Identify which cell holds the provided text, then report its (x, y) central coordinate. 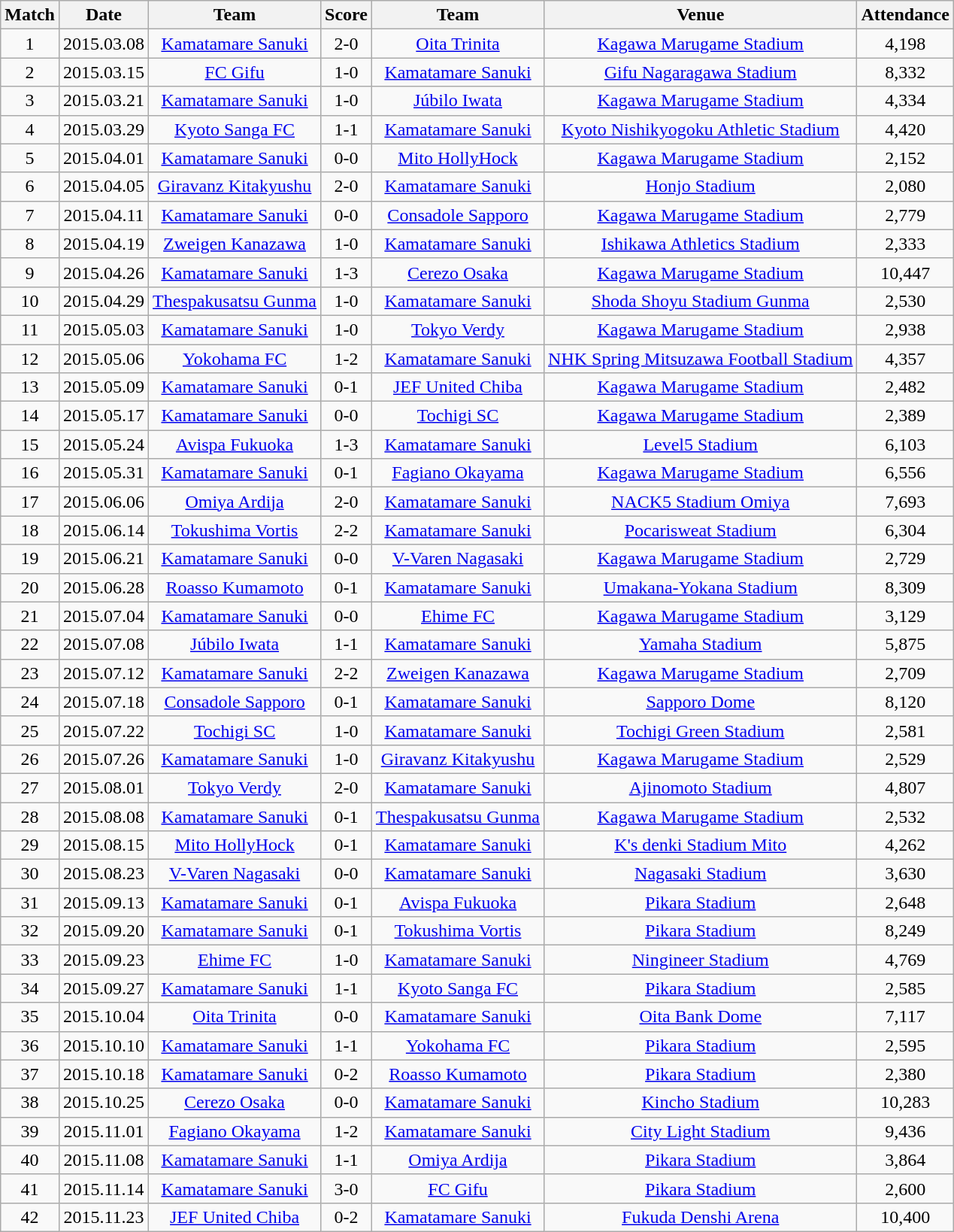
36 (30, 1045)
K's denki Stadium Mito (701, 845)
City Light Stadium (701, 1131)
2015.06.28 (104, 587)
35 (30, 1017)
Gifu Nagaragawa Stadium (701, 72)
2,080 (905, 187)
28 (30, 816)
2 (30, 72)
4,334 (905, 101)
2015.03.15 (104, 72)
Kincho Stadium (701, 1103)
2,729 (905, 559)
2015.11.23 (104, 1217)
8,309 (905, 587)
2015.10.25 (104, 1103)
9,436 (905, 1131)
13 (30, 387)
Oita Bank Dome (701, 1017)
2015.03.21 (104, 101)
2015.04.26 (104, 272)
Tochigi Green Stadium (701, 730)
1 (30, 44)
6,556 (905, 473)
2,779 (905, 215)
8 (30, 244)
2015.08.15 (104, 845)
2015.08.23 (104, 874)
4 (30, 129)
2015.04.05 (104, 187)
6 (30, 187)
2015.04.19 (104, 244)
NHK Spring Mitsuzawa Football Stadium (701, 359)
2015.11.08 (104, 1160)
2,595 (905, 1045)
10,447 (905, 272)
18 (30, 530)
7,693 (905, 502)
2,152 (905, 158)
10 (30, 301)
2015.07.08 (104, 645)
7 (30, 215)
5 (30, 158)
2,709 (905, 673)
NACK5 Stadium Omiya (701, 502)
7,117 (905, 1017)
21 (30, 616)
2015.10.04 (104, 1017)
2015.06.14 (104, 530)
3 (30, 101)
2,648 (905, 903)
Nagasaki Stadium (701, 874)
2015.07.04 (104, 616)
32 (30, 931)
25 (30, 730)
2015.05.09 (104, 387)
2015.05.06 (104, 359)
2015.07.18 (104, 702)
39 (30, 1131)
2,581 (905, 730)
17 (30, 502)
37 (30, 1074)
6,103 (905, 445)
4,807 (905, 787)
24 (30, 702)
2015.10.18 (104, 1074)
4,769 (905, 960)
3,864 (905, 1160)
2,530 (905, 301)
2,482 (905, 387)
20 (30, 587)
34 (30, 988)
4,262 (905, 845)
2,333 (905, 244)
Attendance (905, 15)
2015.10.10 (104, 1045)
41 (30, 1188)
3,129 (905, 616)
8,120 (905, 702)
26 (30, 759)
2015.05.17 (104, 416)
23 (30, 673)
Score (347, 15)
2,600 (905, 1188)
Level5 Stadium (701, 445)
Ishikawa Athletics Stadium (701, 244)
9 (30, 272)
Sapporo Dome (701, 702)
8,332 (905, 72)
2015.11.14 (104, 1188)
14 (30, 416)
3,630 (905, 874)
2015.05.03 (104, 329)
Kyoto Nishikyogoku Athletic Stadium (701, 129)
Umakana-Yokana Stadium (701, 587)
4,357 (905, 359)
2,529 (905, 759)
33 (30, 960)
2,380 (905, 1074)
22 (30, 645)
11 (30, 329)
2015.09.13 (104, 903)
Pocarisweat Stadium (701, 530)
2015.08.08 (104, 816)
2015.06.21 (104, 559)
2015.03.08 (104, 44)
19 (30, 559)
15 (30, 445)
2015.07.12 (104, 673)
2,585 (905, 988)
16 (30, 473)
Shoda Shoyu Stadium Gunma (701, 301)
8,249 (905, 931)
2015.05.31 (104, 473)
4,420 (905, 129)
31 (30, 903)
Ajinomoto Stadium (701, 787)
2015.09.20 (104, 931)
Match (30, 15)
2,938 (905, 329)
2015.06.06 (104, 502)
2015.04.29 (104, 301)
Yamaha Stadium (701, 645)
2015.07.22 (104, 730)
Honjo Stadium (701, 187)
2015.04.01 (104, 158)
2015.09.23 (104, 960)
6,304 (905, 530)
10,400 (905, 1217)
Venue (701, 15)
2015.07.26 (104, 759)
2015.03.29 (104, 129)
38 (30, 1103)
2015.05.24 (104, 445)
12 (30, 359)
30 (30, 874)
29 (30, 845)
Fukuda Denshi Arena (701, 1217)
3-0 (347, 1188)
2015.11.01 (104, 1131)
Ningineer Stadium (701, 960)
42 (30, 1217)
2015.08.01 (104, 787)
4,198 (905, 44)
10,283 (905, 1103)
2,389 (905, 416)
27 (30, 787)
2015.04.11 (104, 215)
2,532 (905, 816)
5,875 (905, 645)
Date (104, 15)
2015.09.27 (104, 988)
40 (30, 1160)
